Search for the cell housing the specified text and yield its (X, Y) center coordinate. 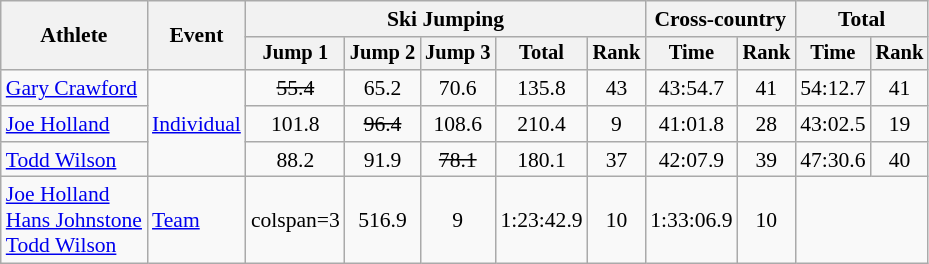
39 (767, 160)
210.4 (541, 124)
Event (196, 36)
108.6 (458, 124)
28 (767, 124)
Ski Jumping (446, 19)
Gary Crawford (74, 88)
70.6 (458, 88)
101.8 (296, 124)
19 (900, 124)
40 (900, 160)
55.4 (296, 88)
91.9 (382, 160)
516.9 (382, 220)
96.4 (382, 124)
43:02.5 (832, 124)
54:12.7 (832, 88)
180.1 (541, 160)
Joe HollandHans JohnstoneTodd Wilson (74, 220)
135.8 (541, 88)
Cross-country (720, 19)
Jump 1 (296, 54)
43:54.7 (691, 88)
88.2 (296, 160)
43 (617, 88)
Individual (196, 124)
47:30.6 (832, 160)
78.1 (458, 160)
Todd Wilson (74, 160)
Team (196, 220)
1:23:42.9 (541, 220)
Joe Holland (74, 124)
65.2 (382, 88)
Jump 2 (382, 54)
Athlete (74, 36)
1:33:06.9 (691, 220)
Jump 3 (458, 54)
37 (617, 160)
colspan=3 (296, 220)
41:01.8 (691, 124)
42:07.9 (691, 160)
